Provide the (x, y) coordinate of the cell's center where the given text is located.  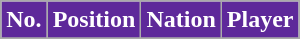
Nation (181, 20)
No. (24, 20)
Player (260, 20)
Position (94, 20)
